Pinpoint the cell where the given text exists, returning its [X, Y] midpoint coordinate. 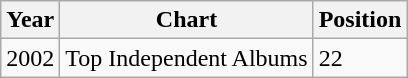
22 [360, 58]
2002 [30, 58]
Year [30, 20]
Position [360, 20]
Top Independent Albums [186, 58]
Chart [186, 20]
